Search for the cell housing the specified text and yield its (x, y) center coordinate. 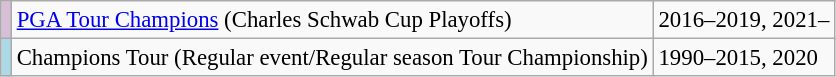
1990–2015, 2020 (744, 58)
Champions Tour (Regular event/Regular season Tour Championship) (332, 58)
PGA Tour Champions (Charles Schwab Cup Playoffs) (332, 20)
2016–2019, 2021– (744, 20)
